Locate the cell with the specified text and output its (X, Y) center coordinate. 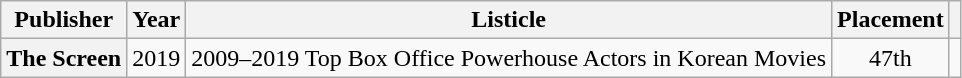
Listicle (509, 20)
Placement (891, 20)
2009–2019 Top Box Office Powerhouse Actors in Korean Movies (509, 58)
2019 (156, 58)
Year (156, 20)
Publisher (64, 20)
47th (891, 58)
The Screen (64, 58)
